Determine the (X, Y) coordinate at the center of the cell enclosing the given text.  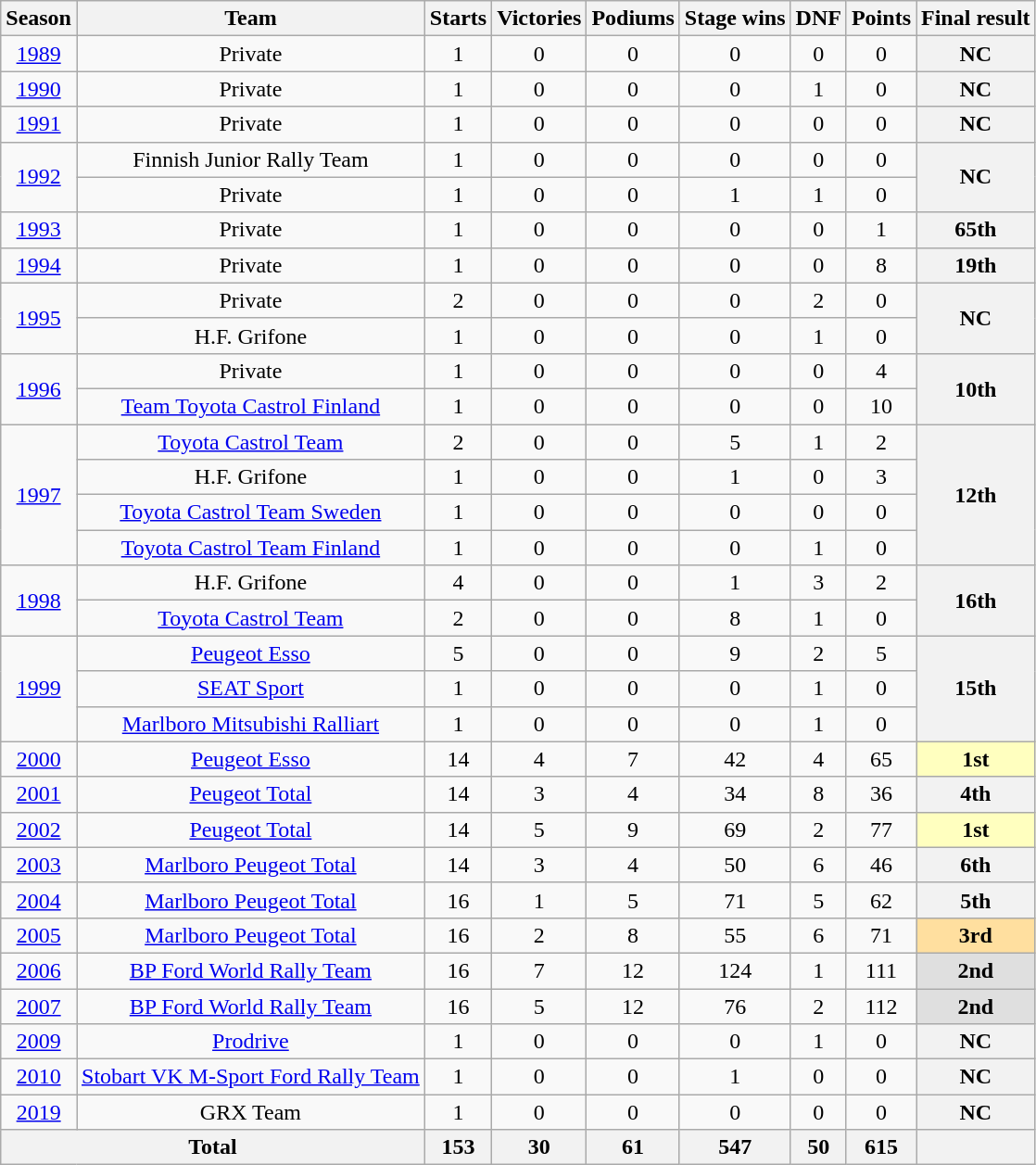
Marlboro Mitsubishi Ralliart (250, 724)
34 (735, 794)
2010 (39, 1077)
Victories (539, 19)
4th (975, 794)
36 (880, 794)
GRX Team (250, 1112)
2007 (39, 1006)
10th (975, 388)
19th (975, 265)
46 (880, 865)
Prodrive (250, 1042)
1992 (39, 177)
61 (633, 1147)
2019 (39, 1112)
1993 (39, 230)
Stobart VK M-Sport Ford Rally Team (250, 1077)
Total (213, 1147)
Points (880, 19)
Podiums (633, 19)
2004 (39, 900)
1994 (39, 265)
2001 (39, 794)
Finnish Junior Rally Team (250, 159)
1995 (39, 318)
111 (880, 970)
1997 (39, 495)
65th (975, 230)
77 (880, 829)
112 (880, 1006)
2009 (39, 1042)
1990 (39, 89)
2000 (39, 759)
Final result (975, 19)
5th (975, 900)
Team (250, 19)
Season (39, 19)
153 (458, 1147)
2002 (39, 829)
Stage wins (735, 19)
1998 (39, 601)
2003 (39, 865)
30 (539, 1147)
124 (735, 970)
1999 (39, 689)
15th (975, 689)
Toyota Castrol Team Sweden (250, 513)
1989 (39, 54)
Team Toyota Castrol Finland (250, 406)
Starts (458, 19)
Toyota Castrol Team Finland (250, 548)
55 (735, 935)
65 (880, 759)
16th (975, 601)
2005 (39, 935)
42 (735, 759)
SEAT Sport (250, 689)
12th (975, 495)
69 (735, 829)
62 (880, 900)
615 (880, 1147)
76 (735, 1006)
2006 (39, 970)
10 (880, 406)
3rd (975, 935)
547 (735, 1147)
6th (975, 865)
DNF (818, 19)
1991 (39, 124)
1996 (39, 388)
